Output the (x, y) coordinate of the center of the cell containing the given text.  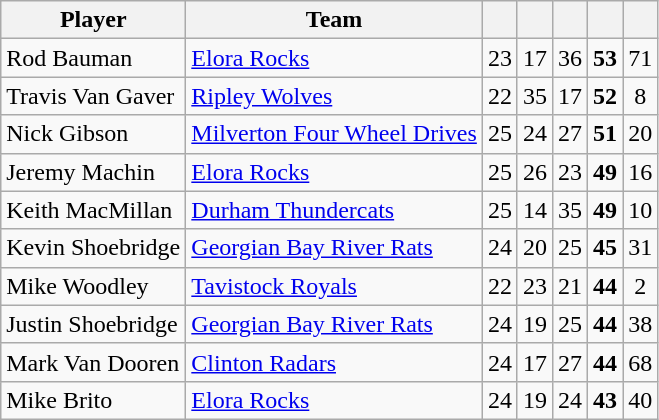
Mark Van Dooren (94, 362)
Travis Van Gaver (94, 96)
Milverton Four Wheel Drives (334, 134)
Jeremy Machin (94, 172)
Durham Thundercats (334, 210)
31 (640, 248)
53 (606, 58)
Mike Brito (94, 400)
Tavistock Royals (334, 286)
Nick Gibson (94, 134)
36 (570, 58)
Team (334, 20)
51 (606, 134)
Clinton Radars (334, 362)
16 (640, 172)
Ripley Wolves (334, 96)
68 (640, 362)
8 (640, 96)
26 (534, 172)
38 (640, 324)
Mike Woodley (94, 286)
Rod Bauman (94, 58)
43 (606, 400)
2 (640, 286)
Kevin Shoebridge (94, 248)
21 (570, 286)
52 (606, 96)
45 (606, 248)
10 (640, 210)
14 (534, 210)
Keith MacMillan (94, 210)
71 (640, 58)
Player (94, 20)
40 (640, 400)
Justin Shoebridge (94, 324)
